Scan for the cell matching the given text and deliver its (x, y) coordinate at center. 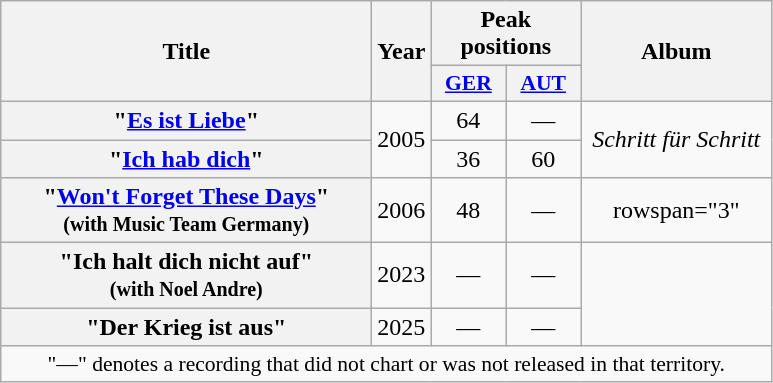
GER (468, 84)
60 (544, 159)
"Won't Forget These Days" (with Music Team Germany) (186, 210)
2025 (402, 327)
64 (468, 120)
Schritt für Schritt (676, 139)
Peak positions (506, 34)
"—" denotes a recording that did not chart or was not released in that territory. (386, 364)
36 (468, 159)
2006 (402, 210)
"Ich hab dich" (186, 159)
2023 (402, 276)
48 (468, 210)
AUT (544, 84)
Title (186, 52)
rowspan="3" (676, 210)
"Es ist Liebe" (186, 120)
Year (402, 52)
"Ich halt dich nicht auf" (with Noel Andre) (186, 276)
2005 (402, 139)
Album (676, 52)
"Der Krieg ist aus" (186, 327)
